Determine the (X, Y) coordinate at the center of the cell enclosing the given text.  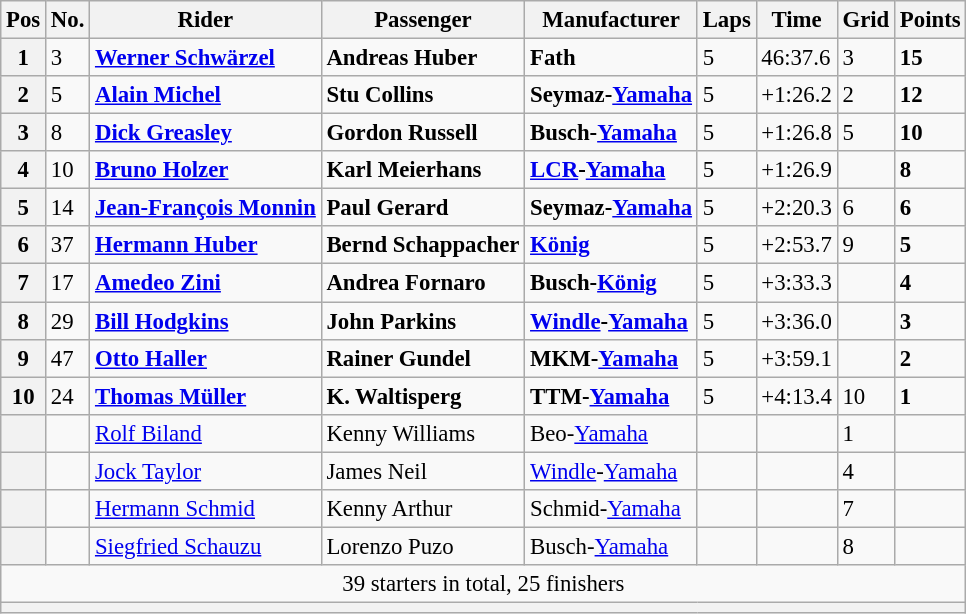
Kenny Williams (423, 433)
MKM-Yamaha (612, 358)
John Parkins (423, 321)
37 (68, 245)
+2:53.7 (796, 245)
Karl Meierhans (423, 170)
Pos (24, 20)
Beo-Yamaha (612, 433)
Time (796, 20)
Otto Haller (206, 358)
+3:36.0 (796, 321)
Gordon Russell (423, 133)
Bruno Holzer (206, 170)
Dick Greasley (206, 133)
39 starters in total, 25 finishers (484, 584)
+3:59.1 (796, 358)
Busch-König (612, 283)
46:37.6 (796, 58)
Bernd Schappacher (423, 245)
47 (68, 358)
Rolf Biland (206, 433)
Jock Taylor (206, 471)
17 (68, 283)
LCR-Yamaha (612, 170)
Manufacturer (612, 20)
Rainer Gundel (423, 358)
Hermann Schmid (206, 509)
29 (68, 321)
Hermann Huber (206, 245)
+1:26.2 (796, 95)
Fath (612, 58)
Thomas Müller (206, 396)
Siegfried Schauzu (206, 546)
Laps (726, 20)
Passenger (423, 20)
König (612, 245)
James Neil (423, 471)
Werner Schwärzel (206, 58)
No. (68, 20)
Grid (866, 20)
Jean-François Monnin (206, 208)
K. Waltisperg (423, 396)
Andrea Fornaro (423, 283)
24 (68, 396)
Stu Collins (423, 95)
+1:26.8 (796, 133)
Andreas Huber (423, 58)
Lorenzo Puzo (423, 546)
+1:26.9 (796, 170)
Amedeo Zini (206, 283)
Paul Gerard (423, 208)
Kenny Arthur (423, 509)
Bill Hodgkins (206, 321)
Alain Michel (206, 95)
15 (930, 58)
Schmid-Yamaha (612, 509)
TTM-Yamaha (612, 396)
12 (930, 95)
+3:33.3 (796, 283)
Rider (206, 20)
+2:20.3 (796, 208)
Points (930, 20)
14 (68, 208)
+4:13.4 (796, 396)
